Search for the cell housing the specified text and yield its [x, y] center coordinate. 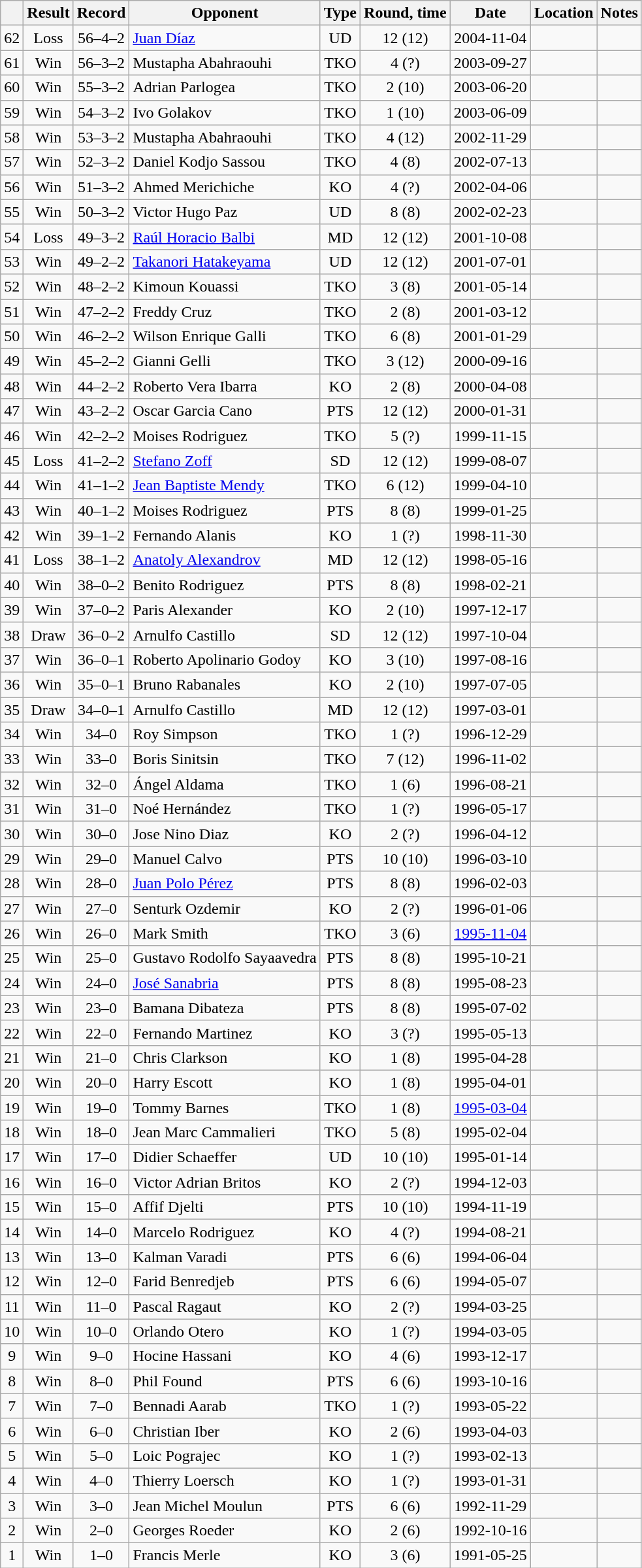
Juan Polo Pérez [225, 884]
Roberto Vera Ibarra [225, 386]
Bruno Rabanales [225, 684]
1999-04-10 [490, 486]
37 [12, 659]
39 [12, 610]
Stefano Zoff [225, 461]
14–0 [101, 1232]
1991-05-25 [490, 1556]
4 (8) [406, 162]
1993-01-31 [490, 1480]
23 [12, 1008]
2001-07-01 [490, 261]
Tommy Barnes [225, 1108]
41 [12, 560]
José Sanabria [225, 983]
1995-03-04 [490, 1108]
61 [12, 63]
36 [12, 684]
Phil Found [225, 1381]
Ivo Golakov [225, 112]
55 [12, 212]
45–2–2 [101, 361]
Paris Alexander [225, 610]
36–0–2 [101, 635]
25 [12, 958]
32–0 [101, 784]
7–0 [101, 1406]
18–0 [101, 1133]
30 [12, 834]
45 [12, 461]
31–0 [101, 809]
Fernando Martinez [225, 1033]
26–0 [101, 933]
7 [12, 1406]
51 [12, 312]
53 [12, 261]
Result [48, 13]
Roy Simpson [225, 735]
46–2–2 [101, 337]
6 (8) [406, 337]
39–1–2 [101, 535]
1993-05-22 [490, 1406]
Loic Pograjec [225, 1456]
6–0 [101, 1431]
1997-07-05 [490, 684]
2002-04-06 [490, 187]
2004-11-04 [490, 38]
Affif Djelti [225, 1207]
1994-05-07 [490, 1282]
1993-10-16 [490, 1381]
Oscar Garcia Cano [225, 411]
33–0 [101, 759]
15 [12, 1207]
2002-11-29 [490, 137]
1995-04-28 [490, 1058]
28–0 [101, 884]
11 [12, 1307]
44 [12, 486]
1994-06-04 [490, 1257]
1996-11-02 [490, 759]
35–0–1 [101, 684]
Manuel Calvo [225, 859]
Adrian Parlogea [225, 88]
49 [12, 361]
21 [12, 1058]
3 (8) [406, 286]
15–0 [101, 1207]
55–3–2 [101, 88]
Location [564, 13]
1998-11-30 [490, 535]
Round, time [406, 13]
48–2–2 [101, 286]
20–0 [101, 1082]
1995-05-13 [490, 1033]
1995-02-04 [490, 1133]
42 [12, 535]
9–0 [101, 1356]
4 [12, 1480]
1997-03-01 [490, 709]
33 [12, 759]
Pascal Ragaut [225, 1307]
Georges Roeder [225, 1531]
13 [12, 1257]
Orlando Otero [225, 1331]
Bamana Dibateza [225, 1008]
Didier Schaeffer [225, 1158]
1994-12-03 [490, 1182]
1998-05-16 [490, 560]
2003-06-09 [490, 112]
58 [12, 137]
8 [12, 1381]
2000-01-31 [490, 411]
Type [340, 13]
Boris Sinitsin [225, 759]
1997-08-16 [490, 659]
2001-10-08 [490, 237]
1996-02-03 [490, 884]
60 [12, 88]
54 [12, 237]
2003-09-27 [490, 63]
Notes [619, 13]
24 [12, 983]
34–0 [101, 735]
1997-12-17 [490, 610]
Record [101, 13]
27–0 [101, 909]
Opponent [225, 13]
20 [12, 1082]
24–0 [101, 983]
40 [12, 585]
41–2–2 [101, 461]
37–0–2 [101, 610]
49–3–2 [101, 237]
Raúl Horacio Balbi [225, 237]
1996-05-17 [490, 809]
Takanori Hatakeyama [225, 261]
52 [12, 286]
Jean Baptiste Mendy [225, 486]
Harry Escott [225, 1082]
Jean Marc Cammalieri [225, 1133]
Hocine Hassani [225, 1356]
Bennadi Aarab [225, 1406]
29–0 [101, 859]
3 (10) [406, 659]
1996-12-29 [490, 735]
43 [12, 510]
17 [12, 1158]
Chris Clarkson [225, 1058]
32 [12, 784]
1994-03-05 [490, 1331]
1999-11-15 [490, 436]
4 (12) [406, 137]
2002-07-13 [490, 162]
21–0 [101, 1058]
28 [12, 884]
50 [12, 337]
4 (6) [406, 1356]
25–0 [101, 958]
35 [12, 709]
1995-08-23 [490, 983]
Gianni Gelli [225, 361]
1994-03-25 [490, 1307]
2001-01-29 [490, 337]
Fernando Alanis [225, 535]
1995-11-04 [490, 933]
Daniel Kodjo Sassou [225, 162]
18 [12, 1133]
56 [12, 187]
52–3–2 [101, 162]
49–2–2 [101, 261]
62 [12, 38]
2002-02-23 [490, 212]
27 [12, 909]
1992-11-29 [490, 1505]
36–0–1 [101, 659]
1999-01-25 [490, 510]
51–3–2 [101, 187]
3 (?) [406, 1033]
1995-04-01 [490, 1082]
11–0 [101, 1307]
44–2–2 [101, 386]
Farid Benredjeb [225, 1282]
57 [12, 162]
1995-01-14 [490, 1158]
48 [12, 386]
1996-01-06 [490, 909]
1996-08-21 [490, 784]
34 [12, 735]
19 [12, 1108]
22–0 [101, 1033]
5 [12, 1456]
3–0 [101, 1505]
Freddy Cruz [225, 312]
Jean Michel Moulun [225, 1505]
17–0 [101, 1158]
10 [12, 1331]
Roberto Apolinario Godoy [225, 659]
Francis Merle [225, 1556]
38–0–2 [101, 585]
1998-02-21 [490, 585]
Anatoly Alexandrov [225, 560]
13–0 [101, 1257]
2 [12, 1531]
2–0 [101, 1531]
1994-08-21 [490, 1232]
Ahmed Merichiche [225, 187]
47–2–2 [101, 312]
1997-10-04 [490, 635]
22 [12, 1033]
2003-06-20 [490, 88]
2001-05-14 [490, 286]
38–1–2 [101, 560]
23–0 [101, 1008]
Victor Hugo Paz [225, 212]
59 [12, 112]
Noé Hernández [225, 809]
26 [12, 933]
5 (?) [406, 436]
31 [12, 809]
16–0 [101, 1182]
6 [12, 1431]
Jose Nino Diaz [225, 834]
41–1–2 [101, 486]
6 (12) [406, 486]
19–0 [101, 1108]
1999-08-07 [490, 461]
Thierry Loersch [225, 1480]
7 (12) [406, 759]
4–0 [101, 1480]
Wilson Enrique Galli [225, 337]
2000-04-08 [490, 386]
50–3–2 [101, 212]
54–3–2 [101, 112]
56–4–2 [101, 38]
47 [12, 411]
1996-03-10 [490, 859]
Date [490, 13]
8–0 [101, 1381]
2001-03-12 [490, 312]
3 [12, 1505]
1993-04-03 [490, 1431]
34–0–1 [101, 709]
1 (6) [406, 784]
9 [12, 1356]
Gustavo Rodolfo Sayaavedra [225, 958]
Kalman Varadi [225, 1257]
56–3–2 [101, 63]
2000-09-16 [490, 361]
38 [12, 635]
Kimoun Kouassi [225, 286]
40–1–2 [101, 510]
1993-02-13 [490, 1456]
5–0 [101, 1456]
3 (12) [406, 361]
Senturk Ozdemir [225, 909]
29 [12, 859]
53–3–2 [101, 137]
14 [12, 1232]
12–0 [101, 1282]
Juan Díaz [225, 38]
Victor Adrian Britos [225, 1182]
1 (10) [406, 112]
Ángel Aldama [225, 784]
Christian Iber [225, 1431]
1–0 [101, 1556]
1994-11-19 [490, 1207]
1 [12, 1556]
43–2–2 [101, 411]
1995-07-02 [490, 1008]
5 (8) [406, 1133]
30–0 [101, 834]
10–0 [101, 1331]
12 [12, 1282]
42–2–2 [101, 436]
Mark Smith [225, 933]
Marcelo Rodriguez [225, 1232]
1995-10-21 [490, 958]
1992-10-16 [490, 1531]
Benito Rodriguez [225, 585]
16 [12, 1182]
46 [12, 436]
1993-12-17 [490, 1356]
1996-04-12 [490, 834]
